Return (X, Y) of the center of cell containing provided text 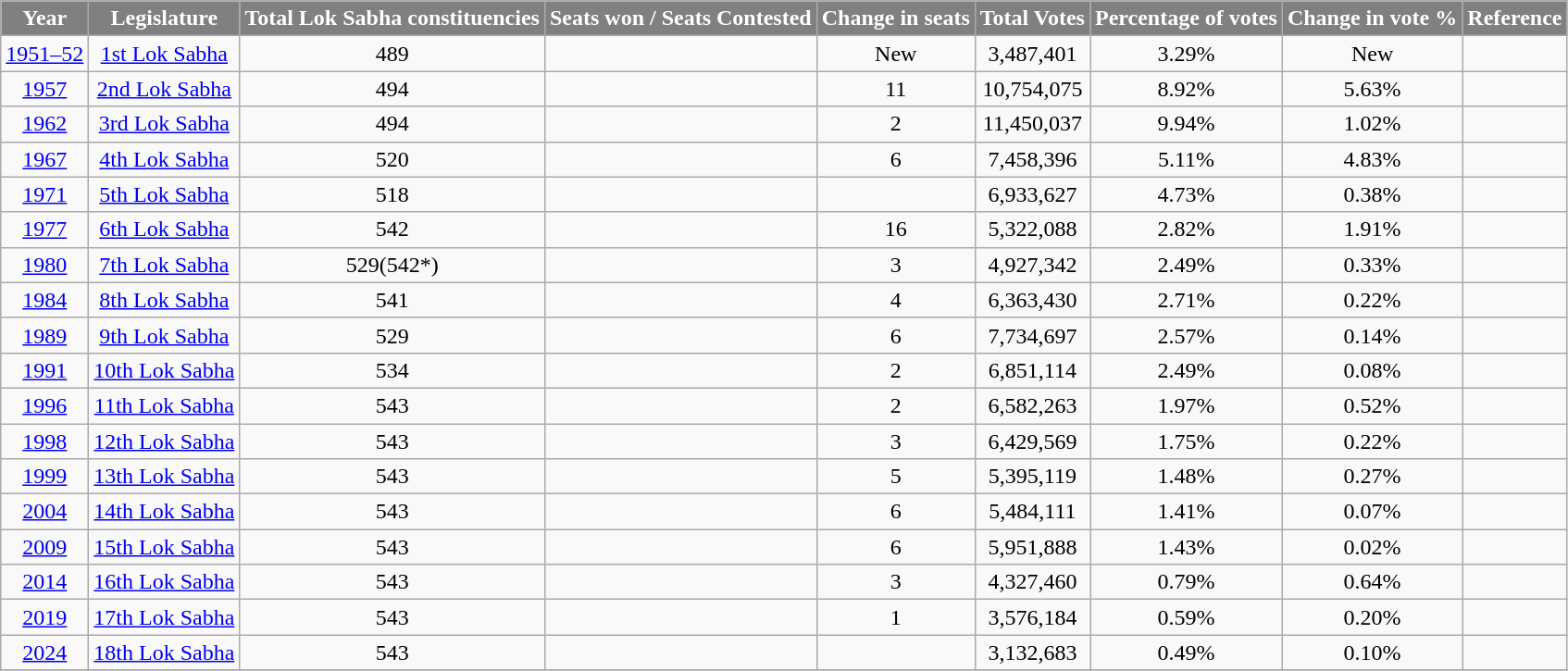
3,576,184 (1032, 617)
6,582,263 (1032, 405)
1957 (44, 89)
10th Lok Sabha (165, 370)
0.79% (1187, 582)
Percentage of votes (1187, 19)
1991 (44, 370)
1.41% (1187, 512)
6,363,430 (1032, 300)
Change in seats (896, 19)
5,951,888 (1032, 547)
1971 (44, 194)
3.29% (1187, 54)
5.11% (1187, 159)
1996 (44, 405)
2.57% (1187, 335)
0.10% (1372, 652)
5.63% (1372, 89)
2014 (44, 582)
11,450,037 (1032, 124)
5 (896, 477)
13th Lok Sabha (165, 477)
0.08% (1372, 370)
1.02% (1372, 124)
18th Lok Sabha (165, 652)
1st Lok Sabha (165, 54)
7,734,697 (1032, 335)
5,322,088 (1032, 230)
11 (896, 89)
0.27% (1372, 477)
2004 (44, 512)
Total Votes (1032, 19)
0.07% (1372, 512)
1951–52 (44, 54)
Total Lok Sabha constituencies (392, 19)
1.48% (1187, 477)
10,754,075 (1032, 89)
3,132,683 (1032, 652)
6,851,114 (1032, 370)
542 (392, 230)
2009 (44, 547)
529 (392, 335)
0.33% (1372, 265)
6th Lok Sabha (165, 230)
2019 (44, 617)
2024 (44, 652)
1980 (44, 265)
8th Lok Sabha (165, 300)
16 (896, 230)
9.94% (1187, 124)
6,429,569 (1032, 441)
Year (44, 19)
1.43% (1187, 547)
3,487,401 (1032, 54)
5,395,119 (1032, 477)
0.14% (1372, 335)
529(542*) (392, 265)
0.20% (1372, 617)
14th Lok Sabha (165, 512)
0.64% (1372, 582)
1 (896, 617)
1967 (44, 159)
0.59% (1187, 617)
16th Lok Sabha (165, 582)
17th Lok Sabha (165, 617)
4,927,342 (1032, 265)
541 (392, 300)
15th Lok Sabha (165, 547)
4 (896, 300)
1989 (44, 335)
Legislature (165, 19)
520 (392, 159)
1999 (44, 477)
7th Lok Sabha (165, 265)
2nd Lok Sabha (165, 89)
5th Lok Sabha (165, 194)
1977 (44, 230)
1998 (44, 441)
0.02% (1372, 547)
3rd Lok Sabha (165, 124)
1962 (44, 124)
534 (392, 370)
1.97% (1187, 405)
0.49% (1187, 652)
Seats won / Seats Contested (680, 19)
489 (392, 54)
2.82% (1187, 230)
12th Lok Sabha (165, 441)
0.38% (1372, 194)
1984 (44, 300)
6,933,627 (1032, 194)
2.71% (1187, 300)
Reference (1514, 19)
1.75% (1187, 441)
5,484,111 (1032, 512)
4,327,460 (1032, 582)
4th Lok Sabha (165, 159)
4.73% (1187, 194)
1.91% (1372, 230)
4.83% (1372, 159)
0.52% (1372, 405)
7,458,396 (1032, 159)
11th Lok Sabha (165, 405)
Change in vote % (1372, 19)
8.92% (1187, 89)
518 (392, 194)
9th Lok Sabha (165, 335)
